Detect which cell encompasses the target text, then output its [x, y] center coordinate. 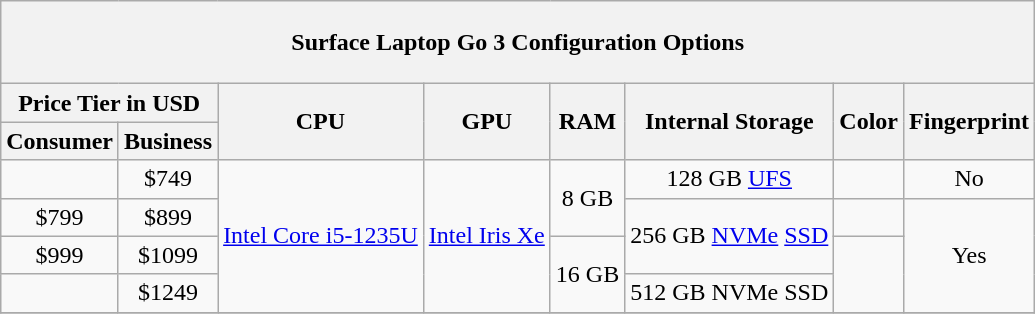
$1249 [168, 293]
$749 [168, 179]
Fingerprint [970, 122]
$899 [168, 217]
Business [168, 141]
256 GB NVMe SSD [730, 236]
$999 [60, 255]
Surface Laptop Go 3 Configuration Options [518, 42]
$1099 [168, 255]
GPU [486, 122]
Yes [970, 255]
Price Tier in USD [110, 103]
Intel Iris Xe [486, 236]
128 GB UFS [730, 179]
CPU [321, 122]
Intel Core i5-1235U [321, 236]
8 GB [587, 198]
Consumer [60, 141]
RAM [587, 122]
No [970, 179]
$799 [60, 217]
Color [869, 122]
16 GB [587, 274]
Internal Storage [730, 122]
512 GB NVMe SSD [730, 293]
